From the cell containing the given text, extract its center point as [X, Y] coordinate. 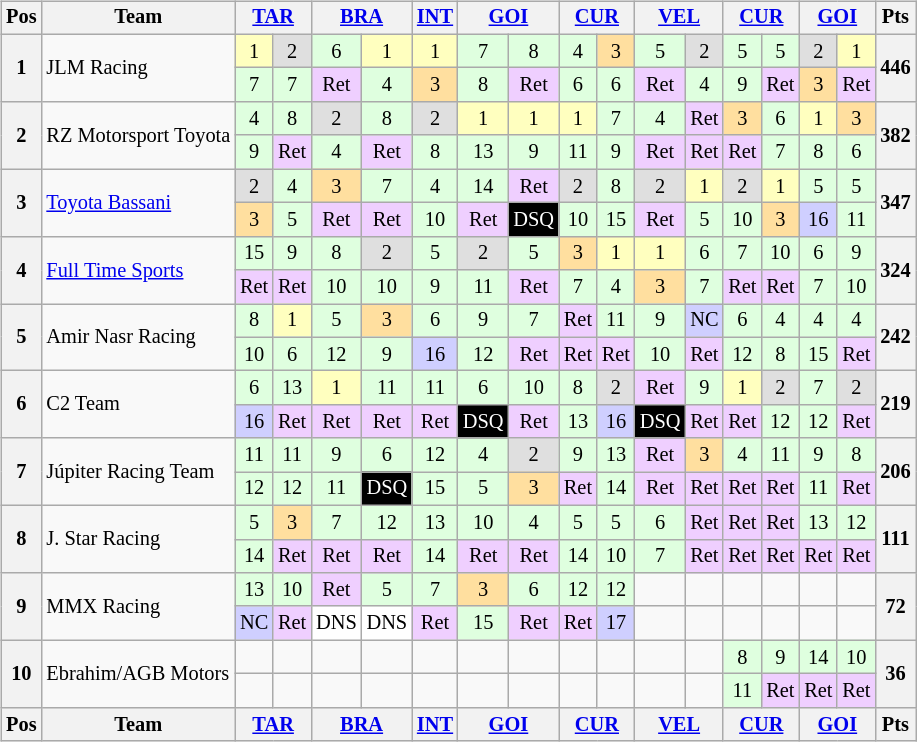
17 [616, 623]
382 [895, 136]
Ebrahim/AGB Motors [138, 674]
324 [895, 270]
206 [895, 472]
242 [895, 338]
JLM Racing [138, 68]
Full Time Sports [138, 270]
446 [895, 68]
111 [895, 538]
219 [895, 404]
72 [895, 606]
RZ Motorsport Toyota [138, 136]
C2 Team [138, 404]
Amir Nasr Racing [138, 338]
J. Star Racing [138, 538]
36 [895, 674]
347 [895, 202]
Toyota Bassani [138, 202]
Júpiter Racing Team [138, 472]
MMX Racing [138, 606]
